For the text-containing cell, return its midpoint in (X, Y) coordinate format. 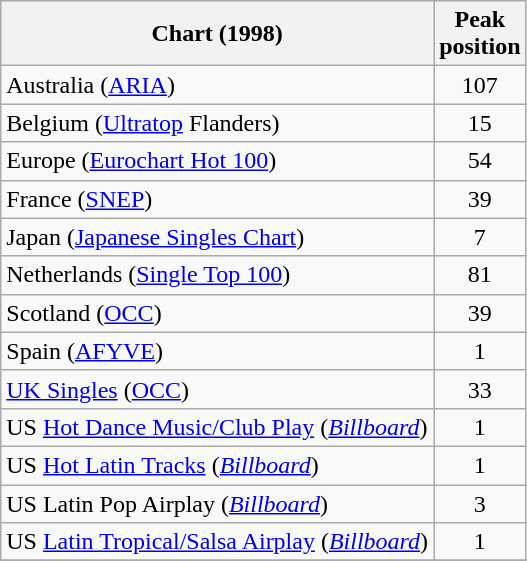
7 (480, 237)
15 (480, 123)
Australia (ARIA) (218, 85)
Peakposition (480, 34)
US Hot Dance Music/Club Play (Billboard) (218, 427)
UK Singles (OCC) (218, 389)
Japan (Japanese Singles Chart) (218, 237)
Scotland (OCC) (218, 313)
US Latin Tropical/Salsa Airplay (Billboard) (218, 542)
Belgium (Ultratop Flanders) (218, 123)
US Latin Pop Airplay (Billboard) (218, 503)
France (SNEP) (218, 199)
107 (480, 85)
54 (480, 161)
Netherlands (Single Top 100) (218, 275)
Chart (1998) (218, 34)
Spain (AFYVE) (218, 351)
3 (480, 503)
Europe (Eurochart Hot 100) (218, 161)
US Hot Latin Tracks (Billboard) (218, 465)
81 (480, 275)
33 (480, 389)
